Output the (X, Y) coordinate of the center of the cell containing the given text.  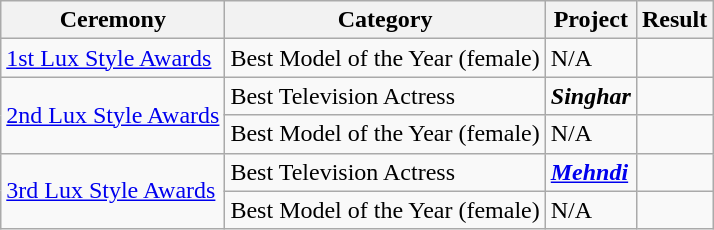
Project (590, 20)
Singhar (590, 96)
Ceremony (113, 20)
1st Lux Style Awards (113, 58)
2nd Lux Style Awards (113, 115)
Result (674, 20)
3rd Lux Style Awards (113, 191)
Category (385, 20)
Mehndi (590, 172)
